Capture the cell that displays the provided text and extract its [x, y] central coordinate. 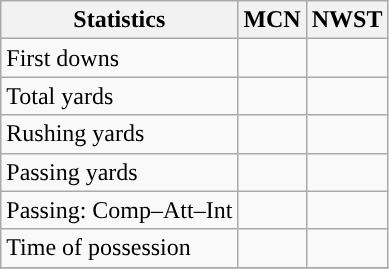
Total yards [120, 96]
Statistics [120, 20]
Rushing yards [120, 134]
First downs [120, 58]
Passing yards [120, 172]
MCN [272, 20]
NWST [347, 20]
Passing: Comp–Att–Int [120, 210]
Time of possession [120, 248]
